For the text-containing cell, return its midpoint in (X, Y) coordinate format. 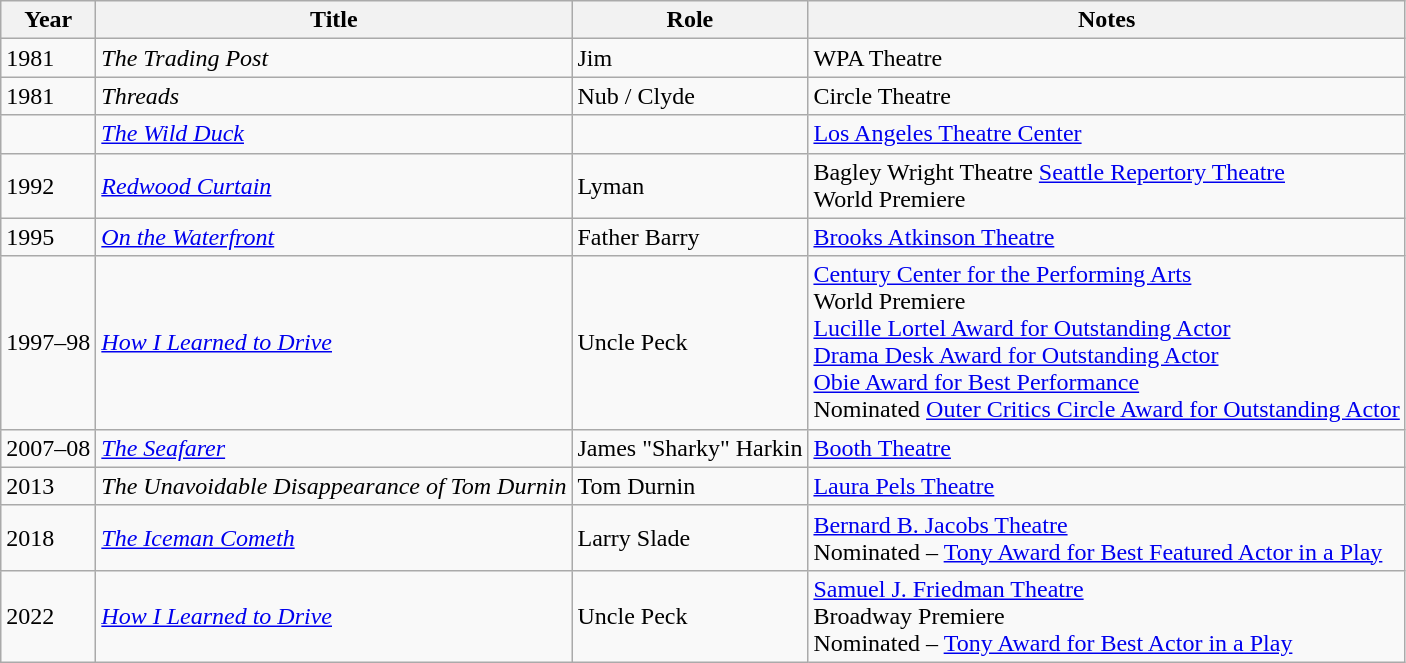
Year (48, 20)
Samuel J. Friedman TheatreBroadway Premiere Nominated – Tony Award for Best Actor in a Play (1106, 616)
1995 (48, 237)
Bernard B. Jacobs TheatreNominated – Tony Award for Best Featured Actor in a Play (1106, 538)
Threads (334, 96)
Redwood Curtain (334, 186)
Title (334, 20)
2013 (48, 486)
The Seafarer (334, 448)
Bagley Wright Theatre Seattle Repertory TheatreWorld Premiere (1106, 186)
Nub / Clyde (690, 96)
2018 (48, 538)
The Unavoidable Disappearance of Tom Durnin (334, 486)
Role (690, 20)
Jim (690, 58)
On the Waterfront (334, 237)
The Iceman Cometh (334, 538)
Tom Durnin (690, 486)
WPA Theatre (1106, 58)
Father Barry (690, 237)
Brooks Atkinson Theatre (1106, 237)
The Trading Post (334, 58)
Los Angeles Theatre Center (1106, 134)
Circle Theatre (1106, 96)
The Wild Duck (334, 134)
James "Sharky" Harkin (690, 448)
2007–08 (48, 448)
2022 (48, 616)
Notes (1106, 20)
1992 (48, 186)
Booth Theatre (1106, 448)
Lyman (690, 186)
Laura Pels Theatre (1106, 486)
Larry Slade (690, 538)
1997–98 (48, 342)
